Return (x, y) of the center of cell containing provided text 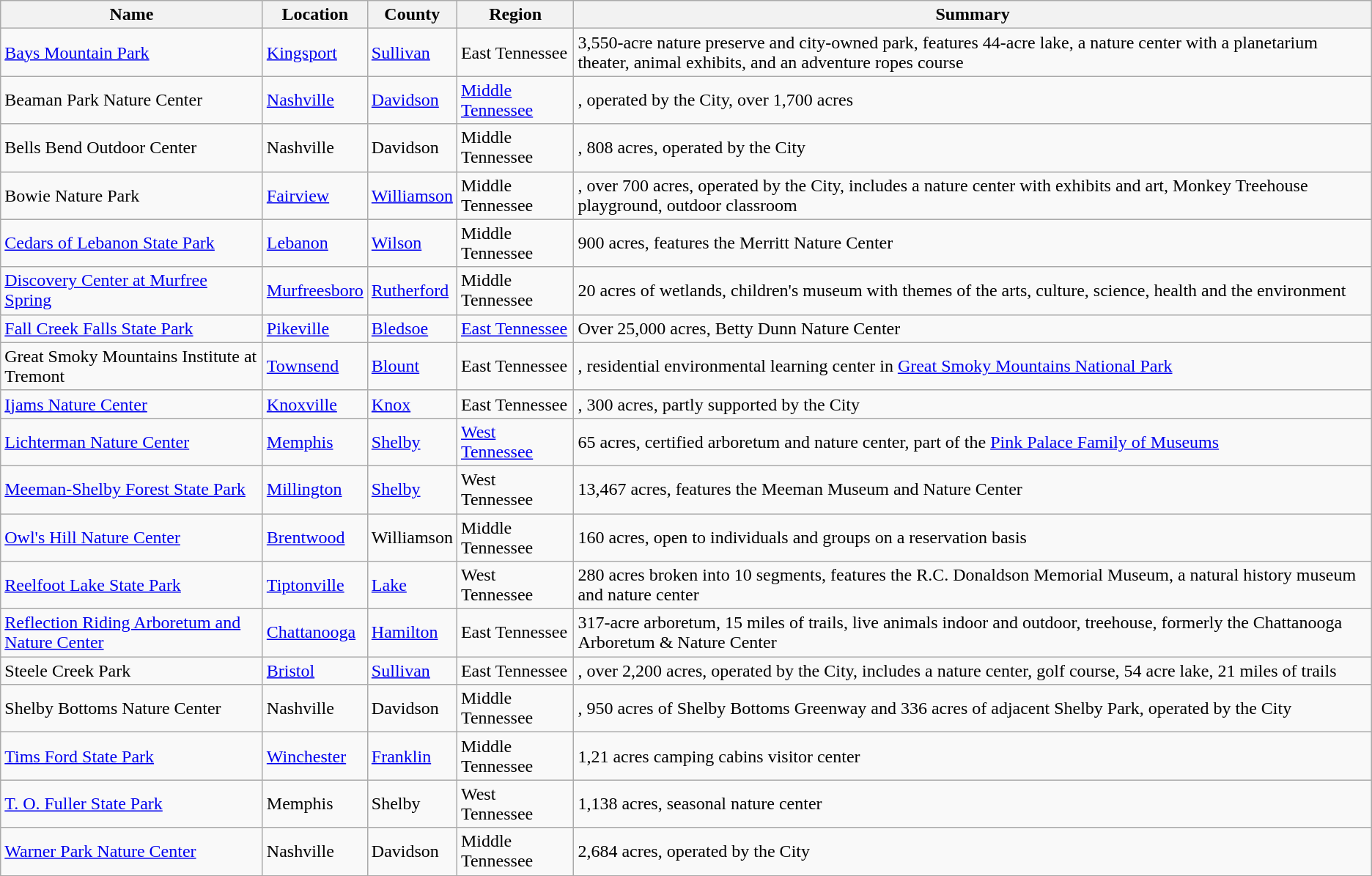
Fairview (315, 195)
Reflection Riding Arboretum and Nature Center (132, 633)
Bristol (315, 671)
Townsend (315, 367)
Bells Bend Outdoor Center (132, 148)
Tims Ford State Park (132, 757)
Location (315, 15)
65 acres, certified arboretum and nature center, part of the Pink Palace Family of Museums (973, 441)
Brentwood (315, 537)
20 acres of wetlands, children's museum with themes of the arts, culture, science, health and the environment (973, 290)
1,138 acres, seasonal nature center (973, 803)
Meeman-Shelby Forest State Park (132, 490)
Great Smoky Mountains Institute at Tremont (132, 367)
Over 25,000 acres, Betty Dunn Nature Center (973, 328)
Hamilton (412, 633)
, 300 acres, partly supported by the City (973, 404)
Kingsport (315, 53)
280 acres broken into 10 segments, features the R.C. Donaldson Memorial Museum, a natural history museum and nature center (973, 585)
, residential environmental learning center in Great Smoky Mountains National Park (973, 367)
Wilson (412, 243)
Bledsoe (412, 328)
Franklin (412, 757)
, over 700 acres, operated by the City, includes a nature center with exhibits and art, Monkey Treehouse playground, outdoor classroom (973, 195)
160 acres, open to individuals and groups on a reservation basis (973, 537)
, operated by the City, over 1,700 acres (973, 100)
Blount (412, 367)
Cedars of Lebanon State Park (132, 243)
900 acres, features the Merritt Nature Center (973, 243)
Tiptonville (315, 585)
T. O. Fuller State Park (132, 803)
Knoxville (315, 404)
Lebanon (315, 243)
Millington (315, 490)
, 808 acres, operated by the City (973, 148)
Ijams Nature Center (132, 404)
Beaman Park Nature Center (132, 100)
1,21 acres camping cabins visitor center (973, 757)
Rutherford (412, 290)
Lake (412, 585)
Bays Mountain Park (132, 53)
Bowie Nature Park (132, 195)
Region (514, 15)
Warner Park Nature Center (132, 852)
Name (132, 15)
County (412, 15)
Pikeville (315, 328)
, 950 acres of Shelby Bottoms Greenway and 336 acres of adjacent Shelby Park, operated by the City (973, 708)
Summary (973, 15)
Knox (412, 404)
13,467 acres, features the Meeman Museum and Nature Center (973, 490)
, over 2,200 acres, operated by the City, includes a nature center, golf course, 54 acre lake, 21 miles of trails (973, 671)
317-acre arboretum, 15 miles of trails, live animals indoor and outdoor, treehouse, formerly the Chattanooga Arboretum & Nature Center (973, 633)
Reelfoot Lake State Park (132, 585)
Discovery Center at Murfree Spring (132, 290)
Shelby Bottoms Nature Center (132, 708)
Fall Creek Falls State Park (132, 328)
2,684 acres, operated by the City (973, 852)
Steele Creek Park (132, 671)
Chattanooga (315, 633)
Lichterman Nature Center (132, 441)
Murfreesboro (315, 290)
Winchester (315, 757)
Owl's Hill Nature Center (132, 537)
